Search for the cell housing the specified text and yield its (X, Y) center coordinate. 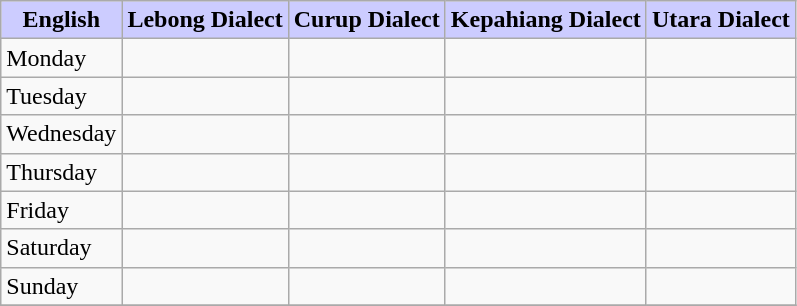
English (62, 20)
Tuesday (62, 96)
Utara Dialect (720, 20)
Lebong Dialect (205, 20)
Curup Dialect (366, 20)
Wednesday (62, 134)
Thursday (62, 172)
Friday (62, 210)
Monday (62, 58)
Sunday (62, 286)
Saturday (62, 248)
Kepahiang Dialect (546, 20)
